Return (x, y) of the center of cell containing provided text 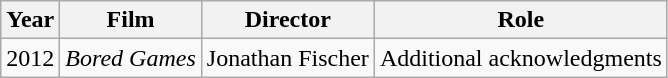
Director (288, 20)
Bored Games (130, 58)
Additional acknowledgments (520, 58)
Film (130, 20)
Jonathan Fischer (288, 58)
Year (30, 20)
Role (520, 20)
2012 (30, 58)
